Return (X, Y) of the center of cell containing provided text 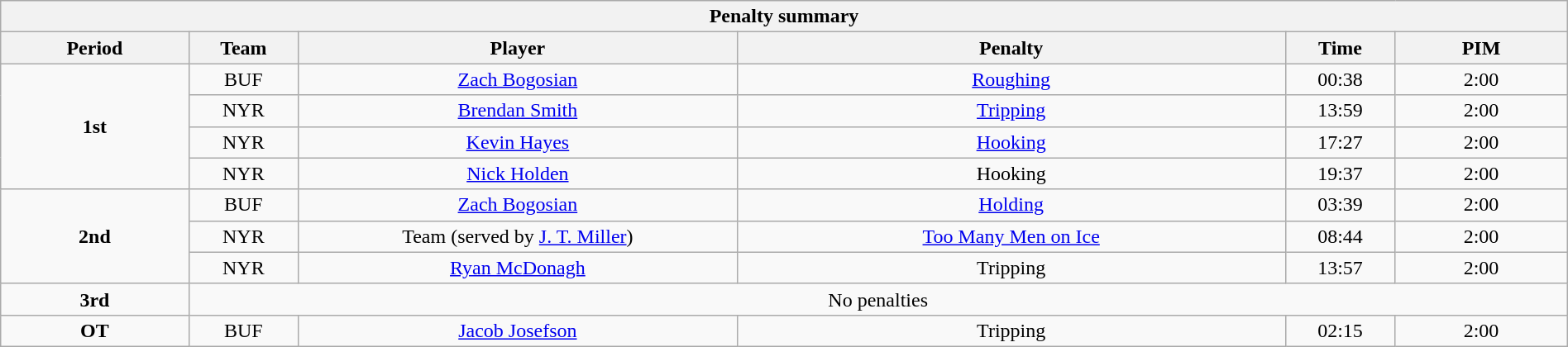
03:39 (1340, 205)
13:59 (1340, 111)
00:38 (1340, 79)
Roughing (1011, 79)
Player (518, 48)
Too Many Men on Ice (1011, 236)
1st (94, 126)
Nick Holden (518, 173)
02:15 (1340, 330)
Team (served by J. T. Miller) (518, 236)
Team (243, 48)
No penalties (878, 299)
Ryan McDonagh (518, 268)
08:44 (1340, 236)
Period (94, 48)
Holding (1011, 205)
Kevin Hayes (518, 142)
OT (94, 330)
Penalty summary (784, 17)
17:27 (1340, 142)
19:37 (1340, 173)
PIM (1481, 48)
Jacob Josefson (518, 330)
Penalty (1011, 48)
3rd (94, 299)
2nd (94, 236)
Brendan Smith (518, 111)
13:57 (1340, 268)
Time (1340, 48)
